Output the (X, Y) coordinate of the center of the cell containing the given text.  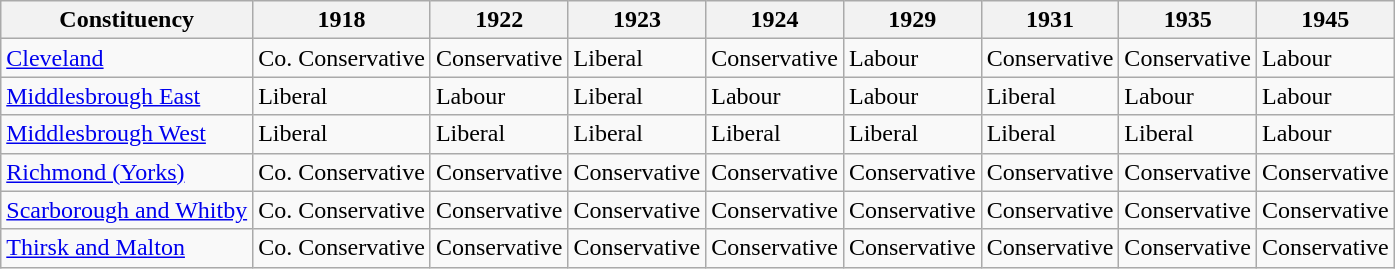
Cleveland (127, 58)
1924 (775, 20)
Thirsk and Malton (127, 248)
1929 (912, 20)
Constituency (127, 20)
Middlesbrough East (127, 96)
Richmond (Yorks) (127, 172)
Middlesbrough West (127, 134)
1923 (637, 20)
1931 (1050, 20)
1918 (342, 20)
Scarborough and Whitby (127, 210)
1922 (499, 20)
1935 (1188, 20)
1945 (1326, 20)
